Return [X, Y] of the center of cell containing provided text 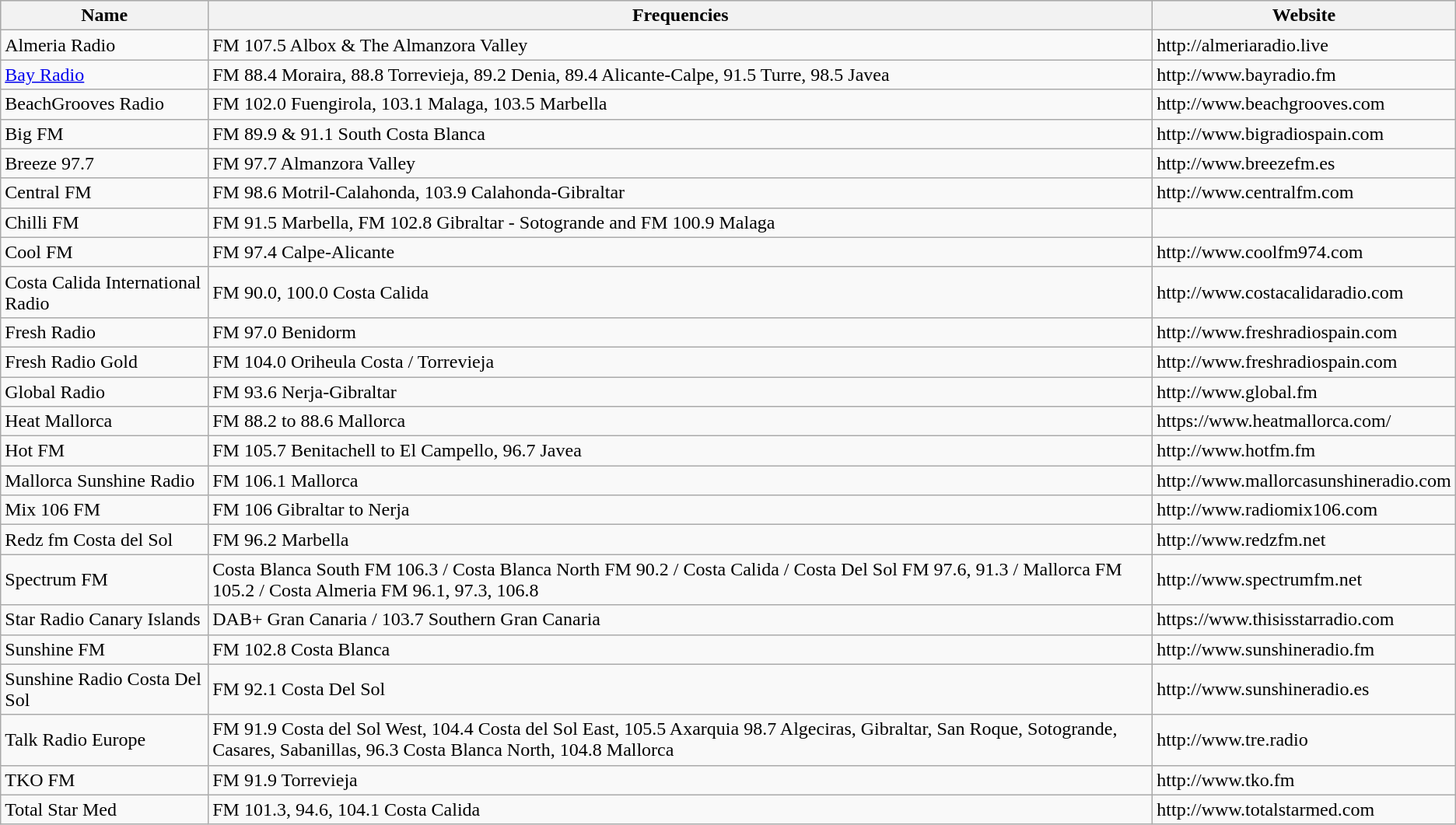
http://www.sunshineradio.fm [1304, 649]
Fresh Radio [104, 332]
FM 96.2 Marbella [681, 540]
Mix 106 FM [104, 510]
http://www.global.fm [1304, 391]
Website [1304, 16]
FM 88.4 Moraira, 88.8 Torrevieja, 89.2 Denia, 89.4 Alicante-Calpe, 91.5 Turre, 98.5 Javea [681, 75]
Breeze 97.7 [104, 163]
Total Star Med [104, 809]
FM 97.0 Benidorm [681, 332]
Chilli FM [104, 222]
Spectrum FM [104, 580]
FM 90.0, 100.0 Costa Calida [681, 292]
http://www.breezefm.es [1304, 163]
http://www.bigradiospain.com [1304, 134]
http://www.costacalidaradio.com [1304, 292]
Bay Radio [104, 75]
http://www.beachgrooves.com [1304, 104]
http://www.bayradio.fm [1304, 75]
Central FM [104, 193]
Frequencies [681, 16]
http://www.tre.radio [1304, 740]
http://www.spectrumfm.net [1304, 580]
FM 101.3, 94.6, 104.1 Costa Calida [681, 809]
BeachGrooves Radio [104, 104]
Name [104, 16]
Big FM [104, 134]
FM 91.9 Torrevieja [681, 780]
http://www.redzfm.net [1304, 540]
FM 89.9 & 91.1 South Costa Blanca [681, 134]
http://www.hotfm.fm [1304, 451]
FM 92.1 Costa Del Sol [681, 689]
Sunshine FM [104, 649]
Cool FM [104, 252]
Costa Calida International Radio [104, 292]
Talk Radio Europe [104, 740]
https://www.heatmallorca.com/ [1304, 421]
FM 97.7 Almanzora Valley [681, 163]
DAB+ Gran Canaria / 103.7 Southern Gran Canaria [681, 620]
https://www.thisisstarradio.com [1304, 620]
TKO FM [104, 780]
FM 104.0 Oriheula Costa / Torrevieja [681, 362]
Star Radio Canary Islands [104, 620]
FM 93.6 Nerja-Gibraltar [681, 391]
FM 102.0 Fuengirola, 103.1 Malaga, 103.5 Marbella [681, 104]
FM 106.1 Mallorca [681, 481]
FM 97.4 Calpe-Alicante [681, 252]
FM 98.6 Motril-Calahonda, 103.9 Calahonda-Gibraltar [681, 193]
http://almeriaradio.live [1304, 45]
Fresh Radio Gold [104, 362]
Global Radio [104, 391]
Almeria Radio [104, 45]
http://www.centralfm.com [1304, 193]
Heat Mallorca [104, 421]
FM 88.2 to 88.6 Mallorca [681, 421]
FM 102.8 Costa Blanca [681, 649]
FM 107.5 Albox & The Almanzora Valley [681, 45]
http://www.radiomix106.com [1304, 510]
http://www.mallorcasunshineradio.com [1304, 481]
FM 91.5 Marbella, FM 102.8 Gibraltar - Sotogrande and FM 100.9 Malaga [681, 222]
http://www.sunshineradio.es [1304, 689]
FM 105.7 Benitachell to El Campello, 96.7 Javea [681, 451]
Sunshine Radio Costa Del Sol [104, 689]
Redz fm Costa del Sol [104, 540]
FM 106 Gibraltar to Nerja [681, 510]
http://www.coolfm974.com [1304, 252]
Hot FM [104, 451]
http://www.totalstarmed.com [1304, 809]
http://www.tko.fm [1304, 780]
Mallorca Sunshine Radio [104, 481]
